Identify which cell holds the provided text, then report its [x, y] central coordinate. 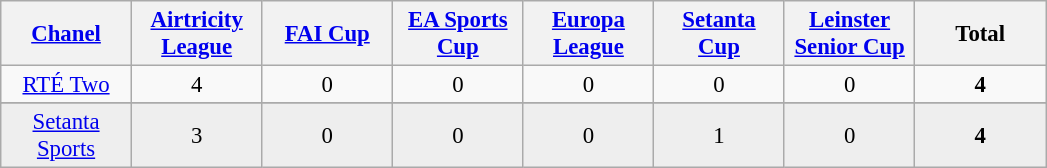
Setanta Sports [66, 136]
3 [196, 136]
Europa League [588, 34]
1 [720, 136]
EA Sports Cup [458, 34]
Total [980, 34]
Airtricity League [196, 34]
Leinster Senior Cup [850, 34]
Setanta Cup [720, 34]
FAI Cup [328, 34]
Chanel [66, 34]
RTÉ Two [66, 85]
